Locate the cell with the specified text and output its (x, y) center coordinate. 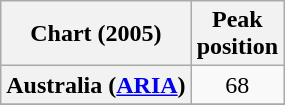
Chart (2005) (96, 34)
Australia (ARIA) (96, 85)
Peakposition (237, 34)
68 (237, 85)
